Detect which cell encompasses the target text, then output its [x, y] center coordinate. 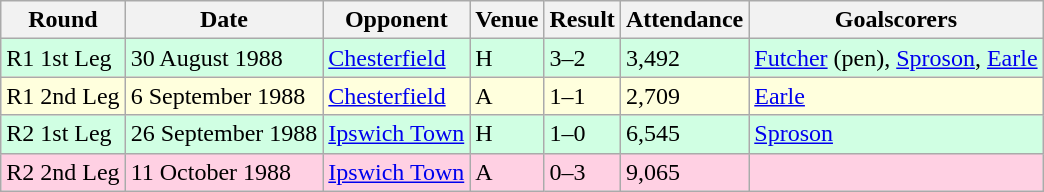
Earle [896, 96]
30 August 1988 [224, 58]
3,492 [684, 58]
Futcher (pen), Sproson, Earle [896, 58]
Goalscorers [896, 20]
26 September 1988 [224, 134]
R1 2nd Leg [63, 96]
Opponent [396, 20]
Sproson [896, 134]
6 September 1988 [224, 96]
0–3 [582, 172]
6,545 [684, 134]
R2 1st Leg [63, 134]
Result [582, 20]
R1 1st Leg [63, 58]
2,709 [684, 96]
Attendance [684, 20]
3–2 [582, 58]
9,065 [684, 172]
1–1 [582, 96]
11 October 1988 [224, 172]
1–0 [582, 134]
Venue [507, 20]
Date [224, 20]
Round [63, 20]
R2 2nd Leg [63, 172]
